Extract the (x, y) coordinate from the center of the cell holding the provided text.  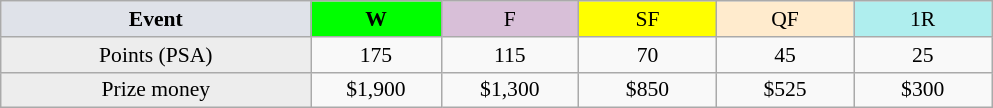
45 (785, 55)
SF (648, 19)
1R (923, 19)
F (510, 19)
70 (648, 55)
QF (785, 19)
W (376, 19)
$1,900 (376, 90)
$300 (923, 90)
Prize money (156, 90)
25 (923, 55)
115 (510, 55)
$850 (648, 90)
Points (PSA) (156, 55)
175 (376, 55)
$525 (785, 90)
$1,300 (510, 90)
Event (156, 19)
